Return the (X, Y) coordinate for the center point of the cell that contains the specified text.  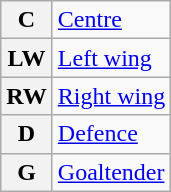
Defence (111, 134)
C (27, 20)
LW (27, 58)
RW (27, 96)
G (27, 172)
Goaltender (111, 172)
Right wing (111, 96)
Left wing (111, 58)
D (27, 134)
Centre (111, 20)
